Determine the (X, Y) coordinate at the center of the cell enclosing the given text.  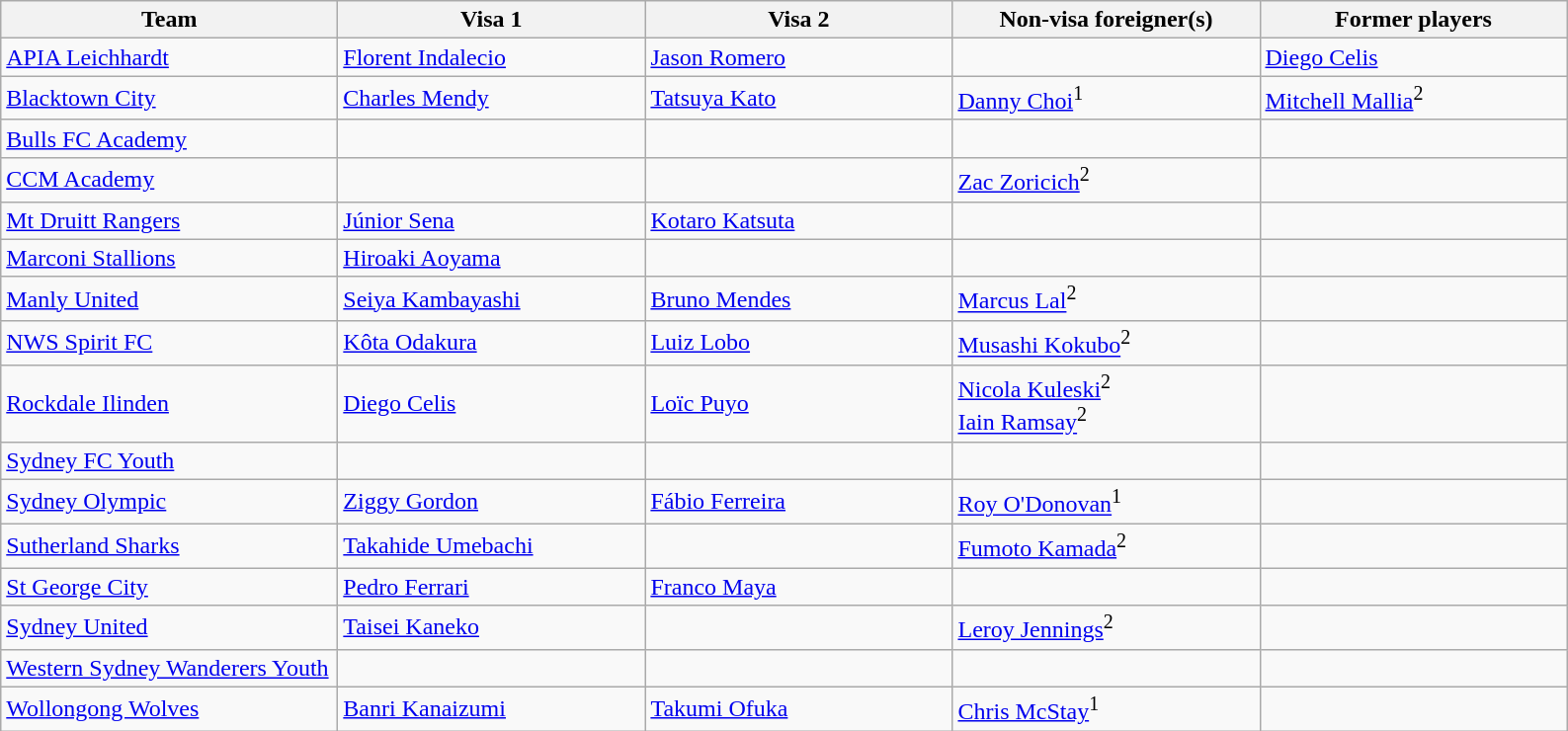
Team (170, 20)
Sutherland Sharks (170, 545)
Fábio Ferreira (798, 502)
Charles Mendy (492, 99)
Danny Choi1 (1107, 99)
Marcus Lal2 (1107, 298)
Taisei Kaneko (492, 628)
Bruno Mendes (798, 298)
Western Sydney Wanderers Youth (170, 668)
Wollongong Wolves (170, 709)
Mitchell Mallia2 (1413, 99)
Non-visa foreigner(s) (1107, 20)
Mt Druitt Rangers (170, 220)
Blacktown City (170, 99)
Kôta Odakura (492, 344)
Florent Indalecio (492, 57)
Nicola Kuleski2 Iain Ramsay2 (1107, 403)
Sydney FC Youth (170, 460)
Sydney Olympic (170, 502)
Banri Kanaizumi (492, 709)
NWS Spirit FC (170, 344)
Tatsuya Kato (798, 99)
Manly United (170, 298)
Jason Romero (798, 57)
APIA Leichhardt (170, 57)
Seiya Kambayashi (492, 298)
Kotaro Katsuta (798, 220)
Musashi Kokubo2 (1107, 344)
Sydney United (170, 628)
Marconi Stallions (170, 258)
Loïc Puyo (798, 403)
Bulls FC Academy (170, 138)
Roy O'Donovan1 (1107, 502)
CCM Academy (170, 180)
Júnior Sena (492, 220)
Rockdale Ilinden (170, 403)
Zac Zoricich2 (1107, 180)
Takahide Umebachi (492, 545)
Takumi Ofuka (798, 709)
Ziggy Gordon (492, 502)
Fumoto Kamada2 (1107, 545)
Visa 1 (492, 20)
Visa 2 (798, 20)
Chris McStay1 (1107, 709)
Franco Maya (798, 586)
Hiroaki Aoyama (492, 258)
Luiz Lobo (798, 344)
Leroy Jennings2 (1107, 628)
Former players (1413, 20)
Pedro Ferrari (492, 586)
St George City (170, 586)
